Scan for the cell matching the given text and deliver its (X, Y) coordinate at center. 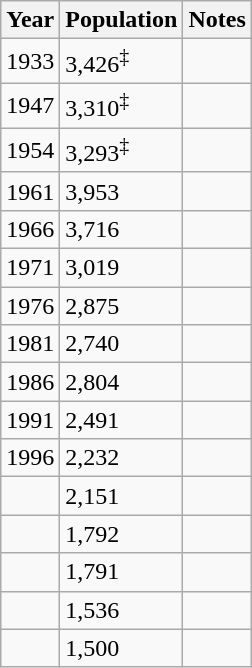
Notes (217, 20)
2,491 (122, 420)
3,426‡ (122, 62)
1,792 (122, 534)
2,740 (122, 344)
1961 (30, 191)
1,791 (122, 572)
1976 (30, 306)
Population (122, 20)
3,310‡ (122, 106)
1947 (30, 106)
1,500 (122, 648)
1966 (30, 230)
1991 (30, 420)
3,716 (122, 230)
3,953 (122, 191)
1933 (30, 62)
Year (30, 20)
1954 (30, 150)
1971 (30, 268)
2,151 (122, 496)
1981 (30, 344)
2,232 (122, 458)
2,804 (122, 382)
3,293‡ (122, 150)
3,019 (122, 268)
1,536 (122, 610)
1996 (30, 458)
2,875 (122, 306)
1986 (30, 382)
